Determine the [X, Y] coordinate at the center of the cell enclosing the given text.  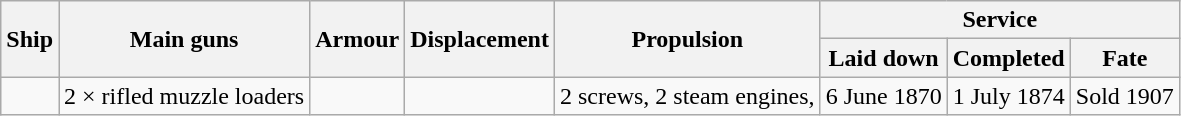
Fate [1124, 58]
Main guns [184, 39]
Propulsion [687, 39]
Sold 1907 [1124, 96]
Armour [358, 39]
2 screws, 2 steam engines, [687, 96]
6 June 1870 [884, 96]
Service [1000, 20]
Displacement [480, 39]
Ship [30, 39]
Laid down [884, 58]
Completed [1008, 58]
1 July 1874 [1008, 96]
2 × rifled muzzle loaders [184, 96]
